Determine the (x, y) coordinate at the center of the cell enclosing the given text.  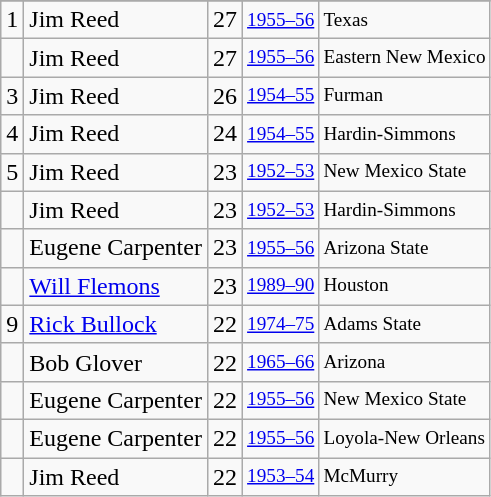
1 (12, 20)
1953–54 (281, 477)
Arizona State (404, 248)
9 (12, 324)
Bob Glover (116, 362)
Eastern New Mexico (404, 58)
3 (12, 96)
26 (224, 96)
Loyola-New Orleans (404, 438)
Houston (404, 286)
Texas (404, 20)
1989–90 (281, 286)
1974–75 (281, 324)
1965–66 (281, 362)
4 (12, 134)
McMurry (404, 477)
Will Flemons (116, 286)
24 (224, 134)
Adams State (404, 324)
Rick Bullock (116, 324)
Furman (404, 96)
Arizona (404, 362)
5 (12, 172)
